Return (x, y) of the center of cell containing provided text 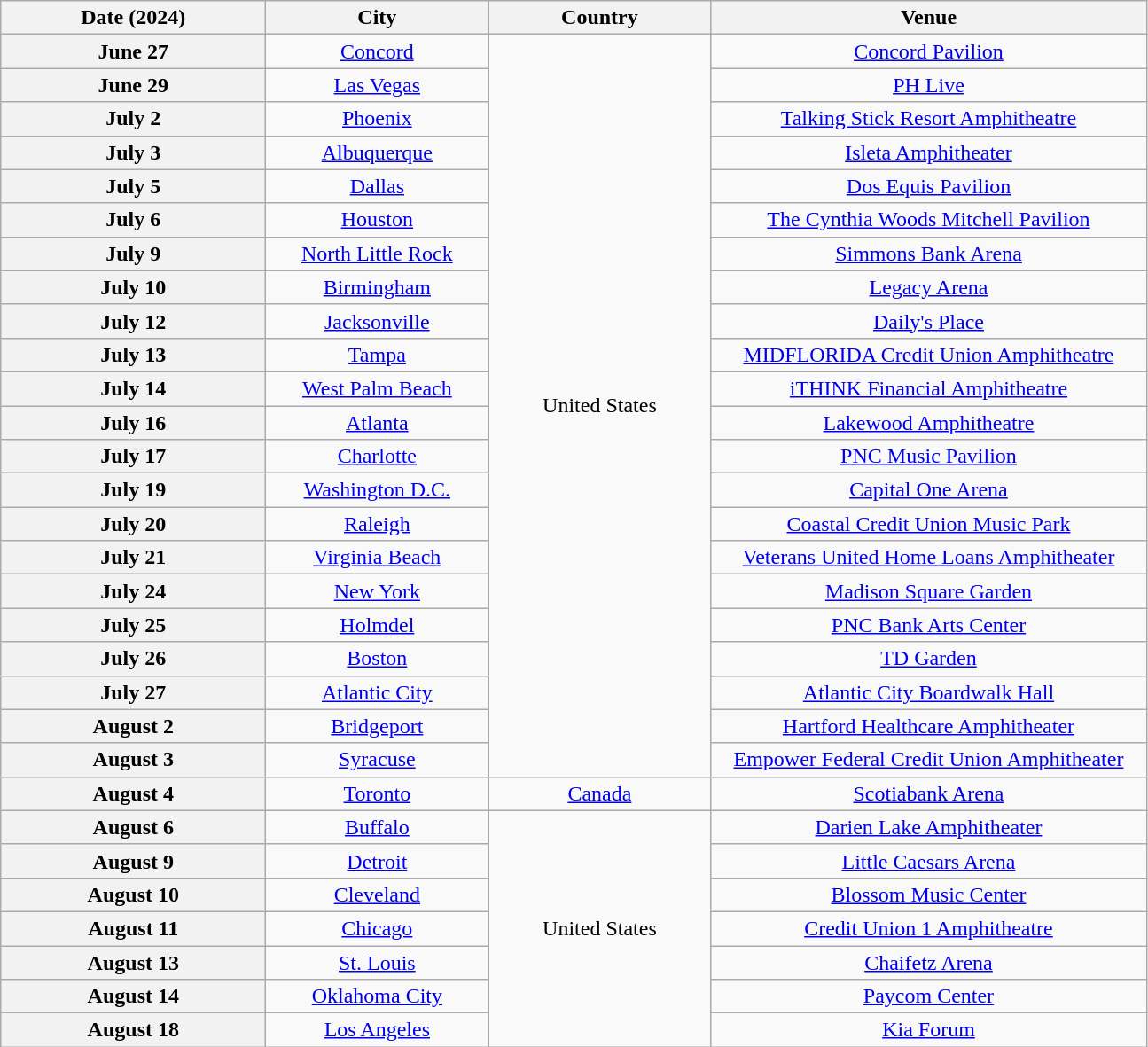
Atlantic City (378, 692)
Blossom Music Center (929, 895)
Tampa (378, 355)
July 10 (133, 287)
Chaifetz Arena (929, 962)
Dallas (378, 186)
Oklahoma City (378, 996)
Madison Square Garden (929, 591)
Toronto (378, 793)
Veterans United Home Loans Amphitheater (929, 558)
July 27 (133, 692)
Phoenix (378, 119)
North Little Rock (378, 254)
Bridgeport (378, 726)
August 10 (133, 895)
July 16 (133, 423)
Chicago (378, 928)
MIDFLORIDA Credit Union Amphitheatre (929, 355)
Birmingham (378, 287)
Buffalo (378, 827)
West Palm Beach (378, 388)
July 17 (133, 457)
City (378, 18)
July 2 (133, 119)
Syracuse (378, 760)
Cleveland (378, 895)
August 18 (133, 1030)
July 12 (133, 321)
Jacksonville (378, 321)
Dos Equis Pavilion (929, 186)
Legacy Arena (929, 287)
Washington D.C. (378, 490)
Las Vegas (378, 85)
Kia Forum (929, 1030)
Empower Federal Credit Union Amphitheater (929, 760)
Atlantic City Boardwalk Hall (929, 692)
Albuquerque (378, 152)
August 13 (133, 962)
Boston (378, 659)
Capital One Arena (929, 490)
Canada (599, 793)
Little Caesars Arena (929, 861)
St. Louis (378, 962)
July 19 (133, 490)
Charlotte (378, 457)
Houston (378, 220)
Lakewood Amphitheatre (929, 423)
Venue (929, 18)
Coastal Credit Union Music Park (929, 524)
Darien Lake Amphitheater (929, 827)
June 29 (133, 85)
Scotiabank Arena (929, 793)
Hartford Healthcare Amphitheater (929, 726)
July 3 (133, 152)
July 9 (133, 254)
New York (378, 591)
Paycom Center (929, 996)
Raleigh (378, 524)
Daily's Place (929, 321)
Date (2024) (133, 18)
Credit Union 1 Amphitheatre (929, 928)
July 5 (133, 186)
Holmdel (378, 625)
Detroit (378, 861)
Talking Stick Resort Amphitheatre (929, 119)
July 13 (133, 355)
Concord Pavilion (929, 51)
August 9 (133, 861)
August 14 (133, 996)
TD Garden (929, 659)
July 20 (133, 524)
August 6 (133, 827)
PH Live (929, 85)
August 4 (133, 793)
August 3 (133, 760)
Atlanta (378, 423)
Country (599, 18)
PNC Music Pavilion (929, 457)
July 26 (133, 659)
Isleta Amphitheater (929, 152)
August 2 (133, 726)
Simmons Bank Arena (929, 254)
August 11 (133, 928)
Virginia Beach (378, 558)
July 6 (133, 220)
July 24 (133, 591)
July 25 (133, 625)
July 14 (133, 388)
iTHINK Financial Amphitheatre (929, 388)
July 21 (133, 558)
June 27 (133, 51)
Concord (378, 51)
PNC Bank Arts Center (929, 625)
Los Angeles (378, 1030)
The Cynthia Woods Mitchell Pavilion (929, 220)
